Pinpoint the cell where the given text exists, returning its [x, y] midpoint coordinate. 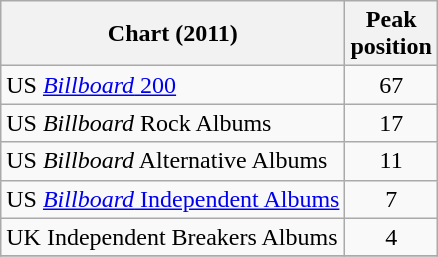
17 [391, 123]
7 [391, 199]
US Billboard Alternative Albums [173, 161]
67 [391, 85]
Chart (2011) [173, 34]
4 [391, 237]
11 [391, 161]
Peakposition [391, 34]
US Billboard 200 [173, 85]
UK Independent Breakers Albums [173, 237]
US Billboard Rock Albums [173, 123]
US Billboard Independent Albums [173, 199]
